For the text-containing cell, return its midpoint in (x, y) coordinate format. 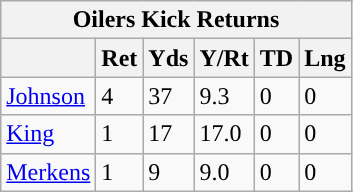
Johnson (48, 96)
9.3 (224, 96)
9 (168, 172)
King (48, 134)
Lng (325, 58)
Yds (168, 58)
9.0 (224, 172)
Merkens (48, 172)
TD (276, 58)
Y/Rt (224, 58)
17 (168, 134)
17.0 (224, 134)
37 (168, 96)
Ret (120, 58)
4 (120, 96)
Oilers Kick Returns (176, 20)
